Extract the (x, y) coordinate from the center of the cell holding the provided text.  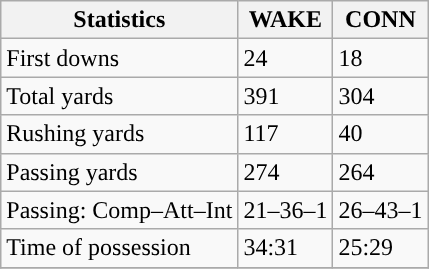
24 (286, 58)
Total yards (120, 96)
Passing yards (120, 172)
First downs (120, 58)
304 (380, 96)
Statistics (120, 20)
Passing: Comp–Att–Int (120, 210)
274 (286, 172)
26–43–1 (380, 210)
CONN (380, 20)
117 (286, 134)
391 (286, 96)
Time of possession (120, 248)
40 (380, 134)
34:31 (286, 248)
18 (380, 58)
25:29 (380, 248)
Rushing yards (120, 134)
264 (380, 172)
21–36–1 (286, 210)
WAKE (286, 20)
